From the cell containing the given text, extract its center point as (x, y) coordinate. 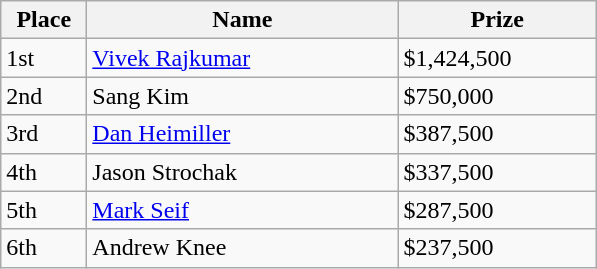
Sang Kim (242, 96)
3rd (44, 134)
Place (44, 20)
$287,500 (498, 210)
Dan Heimiller (242, 134)
4th (44, 172)
6th (44, 248)
$750,000 (498, 96)
1st (44, 58)
5th (44, 210)
Vivek Rajkumar (242, 58)
2nd (44, 96)
$387,500 (498, 134)
$1,424,500 (498, 58)
Name (242, 20)
Andrew Knee (242, 248)
$337,500 (498, 172)
Jason Strochak (242, 172)
Prize (498, 20)
Mark Seif (242, 210)
$237,500 (498, 248)
